Detect which cell encompasses the target text, then output its [X, Y] center coordinate. 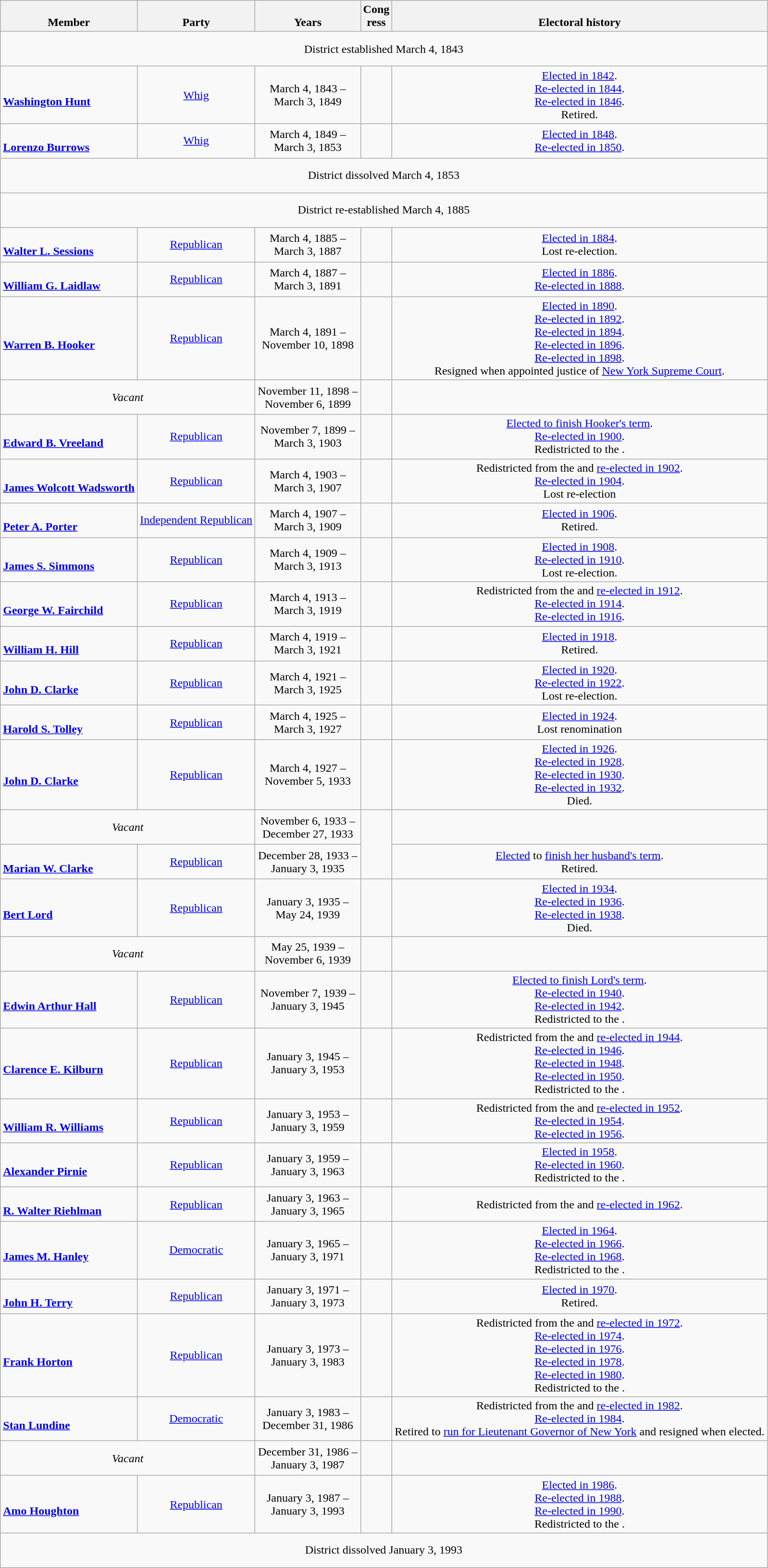
Elected in 1926.Re-elected in 1928.Re-elected in 1930.Re-elected in 1932.Died. [580, 775]
Elected in 1934.Re-elected in 1936.Re-elected in 1938.Died. [580, 908]
Elected in 1924.Lost renomination [580, 722]
Party [196, 16]
March 4, 1849 –March 3, 1853 [308, 141]
March 4, 1907 –March 3, 1909 [308, 520]
January 3, 1971 –January 3, 1973 [308, 1296]
March 4, 1885 –March 3, 1887 [308, 245]
Warren B. Hooker [69, 339]
Elected in 1848.Re-elected in 1850. [580, 141]
Years [308, 16]
Elected in 1958.Re-elected in 1960.Redistricted to the . [580, 1165]
Elected in 1920.Re-elected in 1922.Lost re-election. [580, 683]
George W. Fairchild [69, 604]
Congress [376, 16]
District re-established March 4, 1885 [384, 210]
Elected in 1964.Re-elected in 1966.Re-elected in 1968.Redistricted to the . [580, 1250]
March 4, 1913 –March 3, 1919 [308, 604]
District dissolved March 4, 1853 [384, 176]
January 3, 1945 –January 3, 1953 [308, 1063]
William R. Williams [69, 1120]
January 3, 1935 –May 24, 1939 [308, 908]
Frank Horton [69, 1355]
Redistricted from the and re-elected in 1902.Re-elected in 1904.Lost re-election [580, 481]
Harold S. Tolley [69, 722]
John H. Terry [69, 1296]
Clarence E. Kilburn [69, 1063]
January 3, 1973 –January 3, 1983 [308, 1355]
Elected to finish her husband's term.Retired. [580, 862]
Redistricted from the and re-elected in 1972.Re-elected in 1974.Re-elected in 1976.Re-elected in 1978.Re-elected in 1980.Redistricted to the . [580, 1355]
January 3, 1963 –January 3, 1965 [308, 1204]
Elected in 1918.Retired. [580, 643]
March 4, 1903 –March 3, 1907 [308, 481]
March 4, 1891 –November 10, 1898 [308, 339]
Redistricted from the and re-elected in 1912.Re-elected in 1914.Re-elected in 1916. [580, 604]
Elected in 1886.Re-elected in 1888. [580, 279]
Elected in 1842.Re-elected in 1844.Re-elected in 1846.Retired. [580, 95]
Walter L. Sessions [69, 245]
Redistricted from the and re-elected in 1962. [580, 1204]
January 3, 1987 –January 3, 1993 [308, 1504]
Peter A. Porter [69, 520]
R. Walter Riehlman [69, 1204]
William G. Laidlaw [69, 279]
William H. Hill [69, 643]
January 3, 1965 –January 3, 1971 [308, 1250]
Elected in 1986.Re-elected in 1988.Re-elected in 1990.Redistricted to the . [580, 1504]
November 11, 1898 –November 6, 1899 [308, 397]
James S. Simmons [69, 560]
December 28, 1933 –January 3, 1935 [308, 862]
November 6, 1933 –December 27, 1933 [308, 827]
Elected in 1884.Lost re-election. [580, 245]
December 31, 1986 –January 3, 1987 [308, 1458]
March 4, 1921 –March 3, 1925 [308, 683]
Elected to finish Lord's term.Re-elected in 1940.Re-elected in 1942.Redistricted to the . [580, 999]
James Wolcott Wadsworth [69, 481]
Redistricted from the and re-elected in 1982.Re-elected in 1984.Retired to run for Lieutenant Governor of New York and resigned when elected. [580, 1419]
Electoral history [580, 16]
Member [69, 16]
March 4, 1843 –March 3, 1849 [308, 95]
Edward B. Vreeland [69, 437]
Marian W. Clarke [69, 862]
January 3, 1953 –January 3, 1959 [308, 1120]
District established March 4, 1843 [384, 49]
District dissolved January 3, 1993 [384, 1550]
Alexander Pirnie [69, 1165]
Amo Houghton [69, 1504]
Elected in 1906.Retired. [580, 520]
Edwin Arthur Hall [69, 999]
November 7, 1899 –March 3, 1903 [308, 437]
Redistricted from the and re-elected in 1952.Re-elected in 1954.Re-elected in 1956. [580, 1120]
Elected in 1970.Retired. [580, 1296]
March 4, 1909 –March 3, 1913 [308, 560]
January 3, 1983 –December 31, 1986 [308, 1419]
Elected in 1908.Re-elected in 1910.Lost re-election. [580, 560]
January 3, 1959 –January 3, 1963 [308, 1165]
March 4, 1919 –March 3, 1921 [308, 643]
Bert Lord [69, 908]
Elected to finish Hooker's term.Re-elected in 1900.Redistricted to the . [580, 437]
May 25, 1939 –November 6, 1939 [308, 953]
March 4, 1925 –March 3, 1927 [308, 722]
March 4, 1927 –November 5, 1933 [308, 775]
November 7, 1939 –January 3, 1945 [308, 999]
Washington Hunt [69, 95]
Stan Lundine [69, 1419]
Redistricted from the and re-elected in 1944.Re-elected in 1946.Re-elected in 1948.Re-elected in 1950.Redistricted to the . [580, 1063]
James M. Hanley [69, 1250]
March 4, 1887 –March 3, 1891 [308, 279]
Independent Republican [196, 520]
Lorenzo Burrows [69, 141]
